Extract the (x, y) coordinate from the center of the cell holding the provided text.  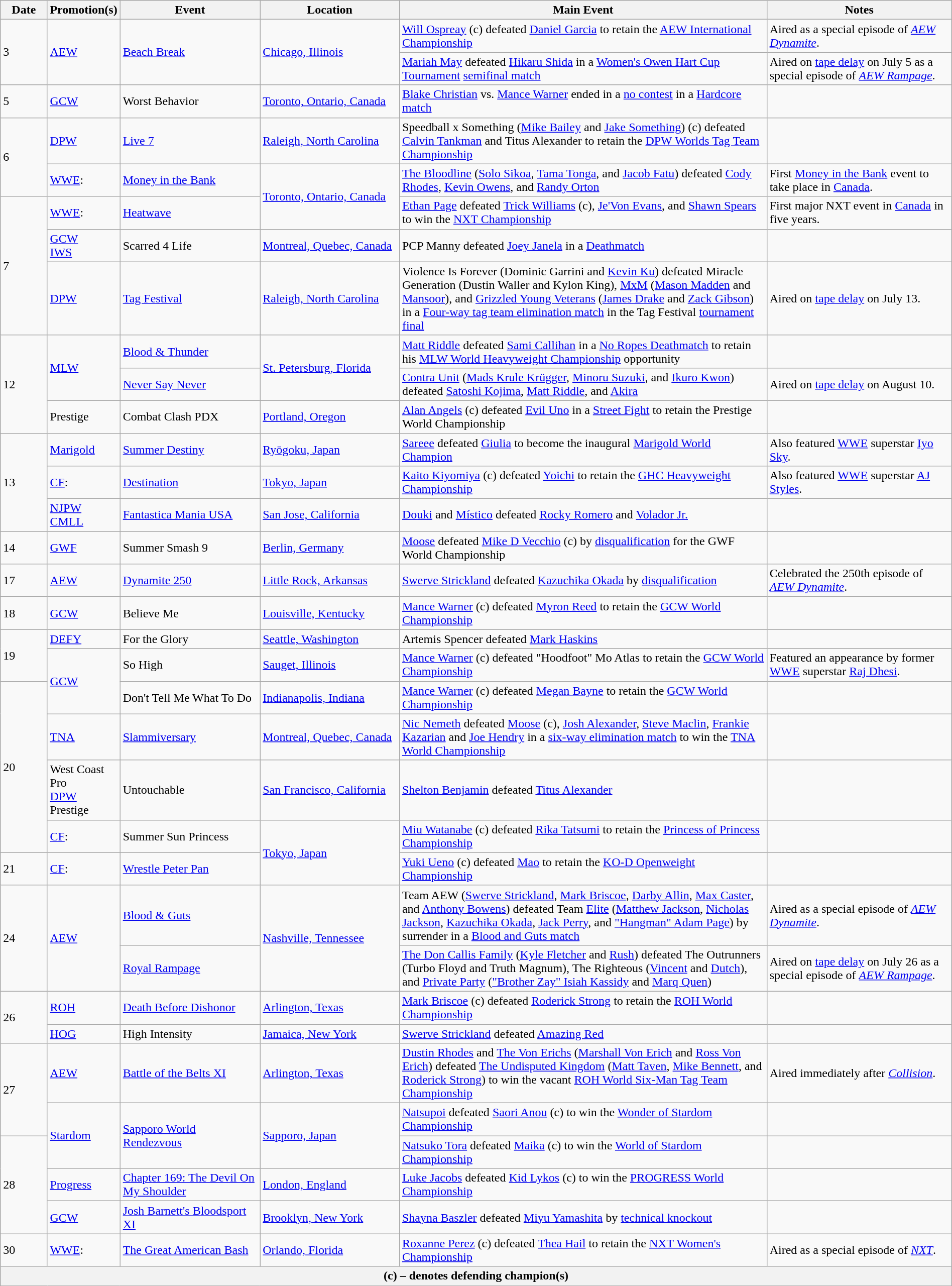
(c) – denotes defending champion(s) (476, 1276)
High Intensity (190, 1033)
28 (24, 1185)
For the Glory (190, 639)
Money in the Bank (190, 180)
Mark Briscoe (c) defeated Roderick Strong to retain the ROH World Championship (583, 1008)
GCWIWS (83, 245)
ROH (83, 1008)
Mance Warner (c) defeated "Hoodfoot" Mo Atlas to retain the GCW World Championship (583, 665)
HOG (83, 1033)
Aired on tape delay on July 5 as a special episode of AEW Rampage. (859, 68)
Mariah May defeated Hikaru Shida in a Women's Owen Hart Cup Tournament semifinal match (583, 68)
24 (24, 938)
Blake Christian vs. Mance Warner ended in a no contest in a Hardcore match (583, 101)
13 (24, 482)
Artemis Spencer defeated Mark Haskins (583, 639)
West Coast ProDPWPrestige (83, 790)
Summer Smash 9 (190, 548)
Blood & Guts (190, 915)
Will Ospreay (c) defeated Daniel Garcia to retain the AEW International Championship (583, 36)
26 (24, 1017)
Shelton Benjamin defeated Titus Alexander (583, 790)
Nashville, Tennessee (330, 938)
GWF (83, 548)
NJPWCMLL (83, 515)
San Jose, California (330, 515)
Never Say Never (190, 384)
Main Event (583, 10)
Seattle, Washington (330, 639)
Luke Jacobs defeated Kid Lykos (c) to win the PROGRESS World Championship (583, 1185)
Shayna Baszler defeated Miyu Yamashita by technical knockout (583, 1218)
First major NXT event in Canada in five years. (859, 213)
Sapporo World Rendezvous (190, 1136)
Ryōgoku, Japan (330, 449)
5 (24, 101)
Ethan Page defeated Trick Williams (c), Je'Von Evans, and Shawn Spears to win the NXT Championship (583, 213)
Speedball x Something (Mike Bailey and Jake Something) (c) defeated Calvin Tankman and Titus Alexander to retain the DPW Worlds Tag Team Championship (583, 141)
Featured an appearance by former WWE superstar Raj Dhesi. (859, 665)
Battle of the Belts XI (190, 1073)
19 (24, 655)
Moose defeated Mike D Vecchio (c) by disqualification for the GWF World Championship (583, 548)
Dynamite 250 (190, 581)
Stardom (83, 1136)
Fantastica Mania USA (190, 515)
So High (190, 665)
Aired immediately after Collision. (859, 1073)
18 (24, 613)
Kaito Kiyomiya (c) defeated Yoichi to retain the GHC Heavyweight Championship (583, 482)
Sapporo, Japan (330, 1136)
San Francisco, California (330, 790)
Chicago, Illinois (330, 52)
Portland, Oregon (330, 417)
Death Before Dishonor (190, 1008)
Beach Break (190, 52)
Promotion(s) (83, 10)
Destination (190, 482)
Notes (859, 10)
30 (24, 1250)
The Great American Bash (190, 1250)
Yuki Ueno (c) defeated Mao to retain the KO-D Openweight Championship (583, 869)
Worst Behavior (190, 101)
Summer Destiny (190, 449)
Josh Barnett's Bloodsport XI (190, 1218)
Marigold (83, 449)
Alan Angels (c) defeated Evil Uno in a Street Fight to retain the Prestige World Championship (583, 417)
The Bloodline (Solo Sikoa, Tama Tonga, and Jacob Fatu) defeated Cody Rhodes, Kevin Owens, and Randy Orton (583, 180)
6 (24, 157)
Sauget, Illinois (330, 665)
Douki and Místico defeated Rocky Romero and Volador Jr. (583, 515)
Swerve Strickland defeated Amazing Red (583, 1033)
First Money in the Bank event to take place in Canada. (859, 180)
Aired on tape delay on July 26 as a special episode of AEW Rampage. (859, 968)
Aired on tape delay on July 13. (859, 298)
Miu Watanabe (c) defeated Rika Tatsumi to retain the Princess of Princess Championship (583, 836)
Jamaica, New York (330, 1033)
Summer Sun Princess (190, 836)
17 (24, 581)
Sareee defeated Giulia to become the inaugural Marigold World Champion (583, 449)
3 (24, 52)
St. Petersburg, Florida (330, 368)
Also featured WWE superstar Iyo Sky. (859, 449)
Orlando, Florida (330, 1250)
Aired on tape delay on August 10. (859, 384)
Slammiversary (190, 737)
Contra Unit (Mads Krule Krügger, Minoru Suzuki, and Ikuro Kwon) defeated Satoshi Kojima, Matt Riddle, and Akira (583, 384)
Prestige (83, 417)
Tag Festival (190, 298)
TNA (83, 737)
Roxanne Perez (c) defeated Thea Hail to retain the NXT Women's Championship (583, 1250)
27 (24, 1090)
Blood & Thunder (190, 352)
12 (24, 384)
Combat Clash PDX (190, 417)
Indianapolis, Indiana (330, 697)
21 (24, 869)
Royal Rampage (190, 968)
Mance Warner (c) defeated Megan Bayne to retain the GCW World Championship (583, 697)
Brooklyn, New York (330, 1218)
Heatwave (190, 213)
Progress (83, 1185)
Little Rock, Arkansas (330, 581)
PCP Manny defeated Joey Janela in a Deathmatch (583, 245)
Believe Me (190, 613)
DEFY (83, 639)
MLW (83, 368)
London, England (330, 1185)
7 (24, 266)
Matt Riddle defeated Sami Callihan in a No Ropes Deathmatch to retain his MLW World Heavyweight Championship opportunity (583, 352)
Louisville, Kentucky (330, 613)
Swerve Strickland defeated Kazuchika Okada by disqualification (583, 581)
Event (190, 10)
20 (24, 767)
Location (330, 10)
Live 7 (190, 141)
Berlin, Germany (330, 548)
Date (24, 10)
Celebrated the 250th episode of AEW Dynamite. (859, 581)
Wrestle Peter Pan (190, 869)
Natsuko Tora defeated Maika (c) to win the World of Stardom Championship (583, 1152)
Scarred 4 Life (190, 245)
Mance Warner (c) defeated Myron Reed to retain the GCW World Championship (583, 613)
Untouchable (190, 790)
Aired as a special episode of NXT. (859, 1250)
Natsupoi defeated Saori Anou (c) to win the Wonder of Stardom Championship (583, 1119)
Also featured WWE superstar AJ Styles. (859, 482)
14 (24, 548)
Don't Tell Me What To Do (190, 697)
Chapter 169: The Devil On My Shoulder (190, 1185)
